Extract the [x, y] coordinate from the center of the cell holding the provided text.  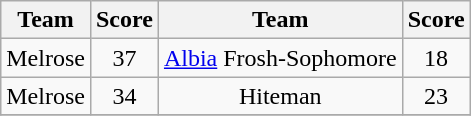
Albia Frosh-Sophomore [280, 58]
37 [124, 58]
34 [124, 96]
18 [436, 58]
Hiteman [280, 96]
23 [436, 96]
